Extract the [X, Y] coordinate from the center of the cell holding the provided text.  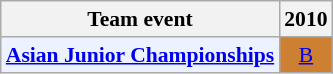
Asian Junior Championships [140, 55]
B [306, 55]
2010 [306, 19]
Team event [140, 19]
